Detect which cell encompasses the target text, then output its [x, y] center coordinate. 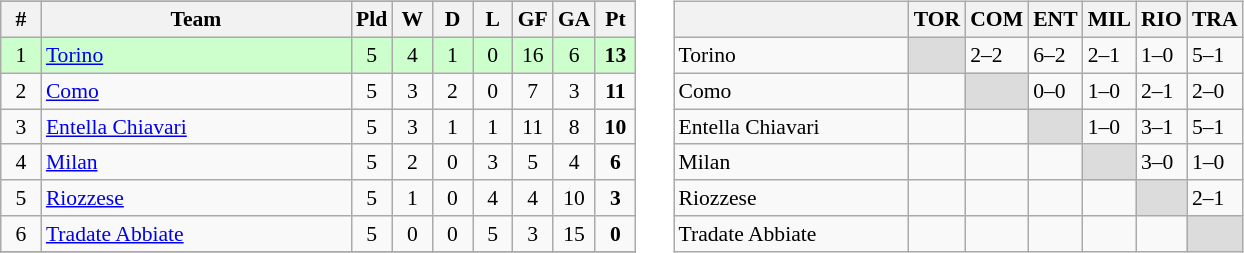
Pt [615, 20]
COM [996, 20]
2–0 [1215, 91]
3–0 [1162, 162]
Pld [372, 20]
0–0 [1056, 91]
W [412, 20]
7 [533, 91]
2–2 [996, 55]
D [452, 20]
TRA [1215, 20]
13 [615, 55]
8 [574, 127]
15 [574, 234]
GF [533, 20]
# [21, 20]
GA [574, 20]
Team [196, 20]
L [493, 20]
ENT [1056, 20]
RIO [1162, 20]
3–1 [1162, 127]
MIL [1110, 20]
TOR [938, 20]
16 [533, 55]
6–2 [1056, 55]
